Scan for the cell matching the given text and deliver its (x, y) coordinate at center. 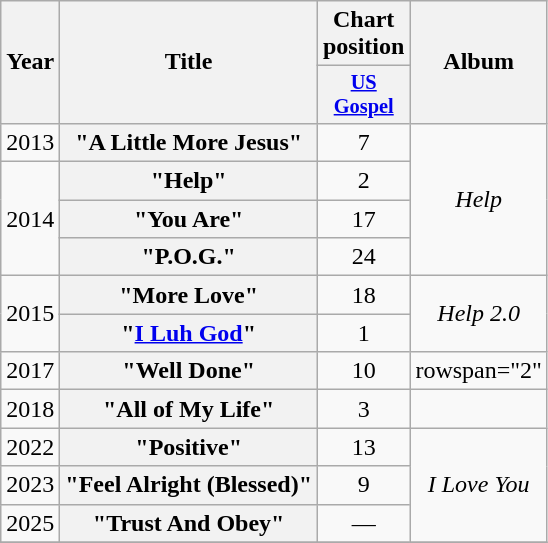
Help (479, 199)
rowspan="2" (479, 371)
2017 (30, 371)
USGospel (363, 95)
"Feel Alright (Blessed)" (189, 485)
Title (189, 62)
Chart position (363, 34)
"Help" (189, 181)
2 (363, 181)
"A Little More Jesus" (189, 142)
Year (30, 62)
9 (363, 485)
7 (363, 142)
Help 2.0 (479, 314)
2018 (30, 409)
13 (363, 447)
17 (363, 219)
— (363, 523)
"Positive" (189, 447)
"More Love" (189, 295)
I Love You (479, 485)
2023 (30, 485)
Album (479, 62)
"Well Done" (189, 371)
"P.O.G." (189, 257)
"I Luh God" (189, 333)
3 (363, 409)
2013 (30, 142)
2025 (30, 523)
"You Are" (189, 219)
1 (363, 333)
"All of My Life" (189, 409)
24 (363, 257)
2015 (30, 314)
10 (363, 371)
2022 (30, 447)
"Trust And Obey" (189, 523)
18 (363, 295)
2014 (30, 219)
